Return (x, y) of the center of cell containing provided text 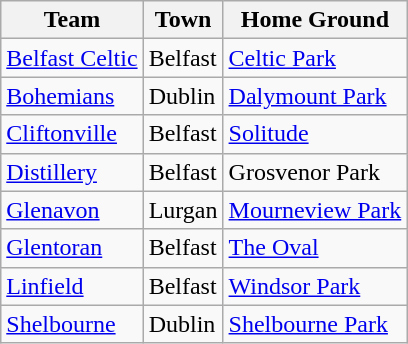
Team (72, 20)
Windsor Park (315, 286)
Bohemians (72, 96)
Lurgan (183, 210)
The Oval (315, 248)
Glenavon (72, 210)
Mourneview Park (315, 210)
Belfast Celtic (72, 58)
Linfield (72, 286)
Home Ground (315, 20)
Grosvenor Park (315, 172)
Glentoran (72, 248)
Cliftonville (72, 134)
Town (183, 20)
Shelbourne (72, 324)
Distillery (72, 172)
Dalymount Park (315, 96)
Shelbourne Park (315, 324)
Solitude (315, 134)
Celtic Park (315, 58)
